Identify which cell holds the provided text, then report its [X, Y] central coordinate. 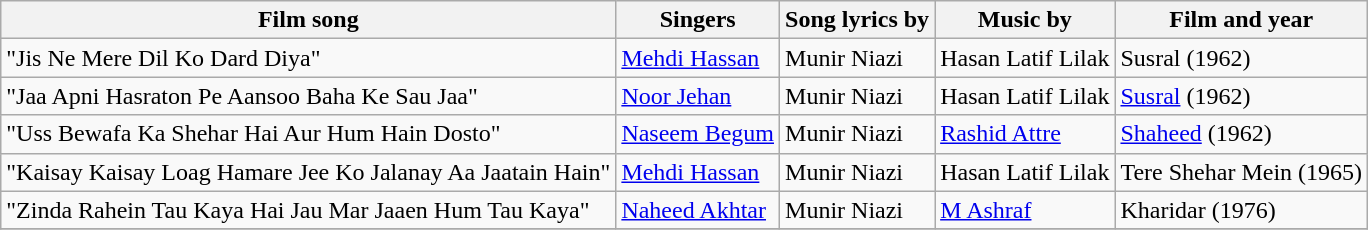
Tere Shehar Mein (1965) [1242, 172]
Film song [308, 20]
"Jaa Apni Hasraton Pe Aansoo Baha Ke Sau Jaa" [308, 96]
Rashid Attre [1025, 134]
Naheed Akhtar [698, 210]
Film and year [1242, 20]
"Kaisay Kaisay Loag Hamare Jee Ko Jalanay Aa Jaatain Hain" [308, 172]
"Jis Ne Mere Dil Ko Dard Diya" [308, 58]
Song lyrics by [858, 20]
Noor Jehan [698, 96]
"Zinda Rahein Tau Kaya Hai Jau Mar Jaaen Hum Tau Kaya" [308, 210]
Music by [1025, 20]
M Ashraf [1025, 210]
Kharidar (1976) [1242, 210]
"Uss Bewafa Ka Shehar Hai Aur Hum Hain Dosto" [308, 134]
Shaheed (1962) [1242, 134]
Naseem Begum [698, 134]
Singers [698, 20]
